Output the [X, Y] coordinate of the center of the cell containing the given text.  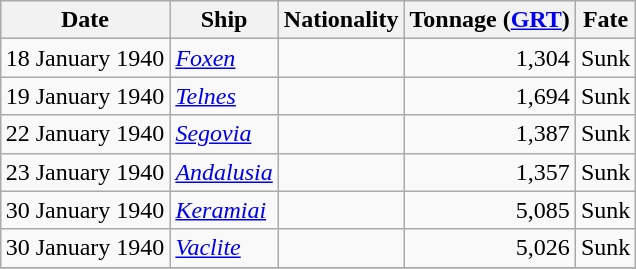
5,026 [490, 248]
Keramiai [224, 210]
Andalusia [224, 172]
Tonnage (GRT) [490, 20]
Vaclite [224, 248]
1,304 [490, 58]
Segovia [224, 134]
Nationality [341, 20]
1,357 [490, 172]
1,387 [490, 134]
5,085 [490, 210]
Telnes [224, 96]
1,694 [490, 96]
23 January 1940 [85, 172]
19 January 1940 [85, 96]
18 January 1940 [85, 58]
Foxen [224, 58]
Ship [224, 20]
Date [85, 20]
Fate [605, 20]
22 January 1940 [85, 134]
